Identify which cell holds the provided text, then report its (X, Y) central coordinate. 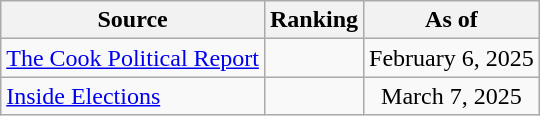
As of (452, 20)
Inside Elections (133, 96)
The Cook Political Report (133, 58)
Ranking (314, 20)
Source (133, 20)
February 6, 2025 (452, 58)
March 7, 2025 (452, 96)
